For the text-containing cell, return its midpoint in [x, y] coordinate format. 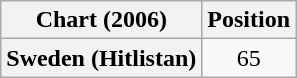
Sweden (Hitlistan) [102, 58]
Chart (2006) [102, 20]
65 [249, 58]
Position [249, 20]
